Extract the [x, y] coordinate from the center of the cell holding the provided text.  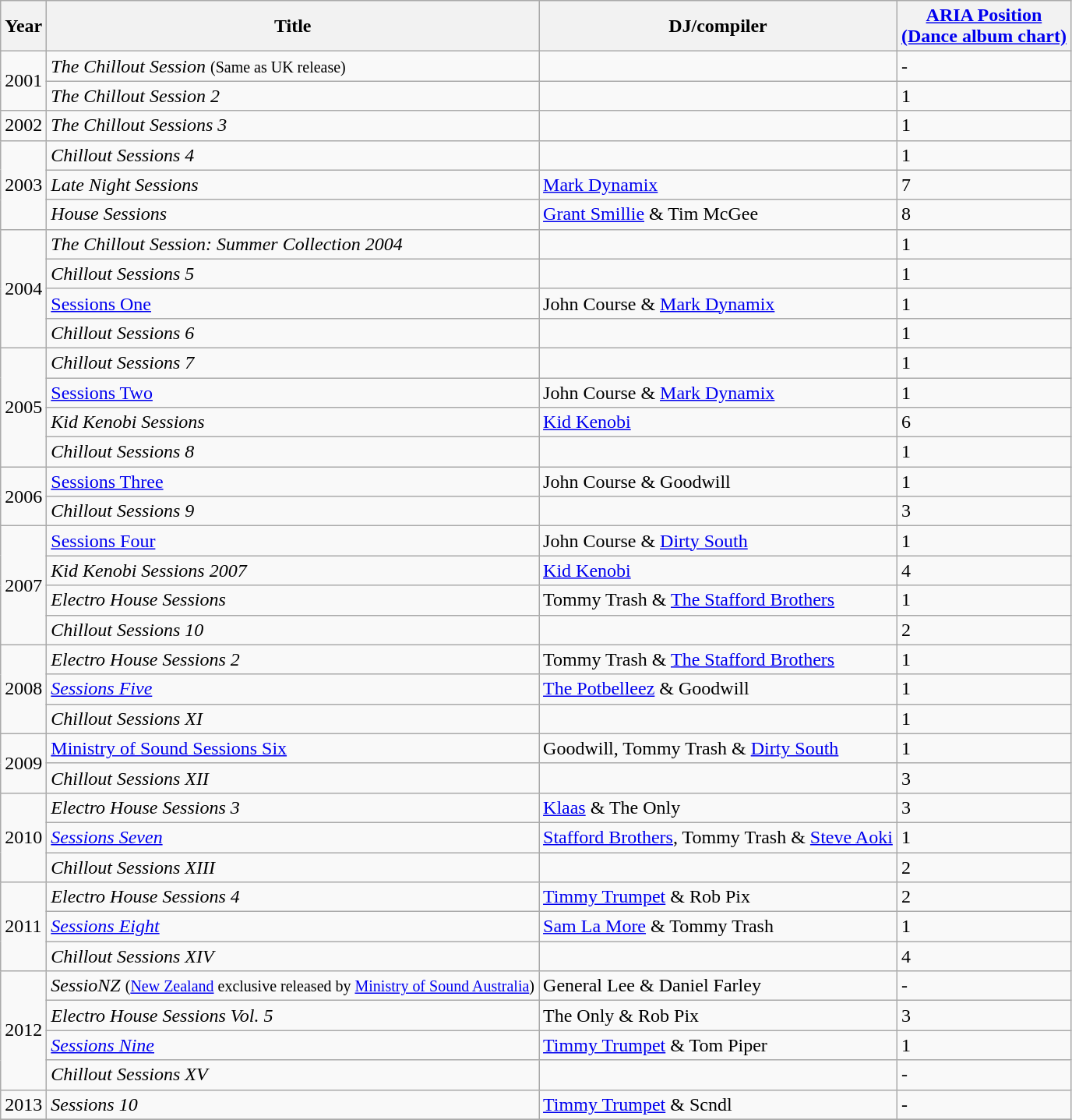
Chillout Sessions 10 [293, 630]
Timmy Trumpet & Scndl [718, 1104]
2011 [23, 927]
John Course & Goodwill [718, 482]
Sessions Nine [293, 1045]
Electro House Sessions Vol. 5 [293, 1016]
Mark Dynamix [718, 185]
Klaas & The Only [718, 807]
2007 [23, 585]
DJ/compiler [718, 26]
House Sessions [293, 214]
The Chillout Session 2 [293, 96]
Electro House Sessions 3 [293, 807]
2009 [23, 763]
6 [983, 422]
Sessions 10 [293, 1104]
8 [983, 214]
General Lee & Daniel Farley [718, 986]
Goodwill, Tommy Trash & Dirty South [718, 748]
Chillout Sessions XII [293, 778]
ARIA Position(Dance album chart) [983, 26]
Chillout Sessions 5 [293, 274]
2010 [23, 837]
The Potbelleez & Goodwill [718, 689]
Chillout Sessions 9 [293, 511]
Chillout Sessions XI [293, 719]
2001 [23, 81]
2004 [23, 288]
Kid Kenobi Sessions [293, 422]
Grant Smillie & Tim McGee [718, 214]
The Only & Rob Pix [718, 1016]
Sessions Four [293, 541]
Sessions Seven [293, 837]
2005 [23, 407]
The Chillout Session: Summer Collection 2004 [293, 244]
2008 [23, 689]
Sessions Eight [293, 927]
Ministry of Sound Sessions Six [293, 748]
Electro House Sessions 4 [293, 897]
Chillout Sessions 8 [293, 452]
Late Night Sessions [293, 185]
2003 [23, 185]
Year [23, 26]
Stafford Brothers, Tommy Trash & Steve Aoki [718, 837]
The Chillout Session (Same as UK release) [293, 66]
Title [293, 26]
2002 [23, 125]
Chillout Sessions XIV [293, 956]
Sam La More & Tommy Trash [718, 927]
Chillout Sessions 4 [293, 155]
7 [983, 185]
Chillout Sessions XV [293, 1075]
Chillout Sessions 6 [293, 333]
SessioNZ (New Zealand exclusive released by Ministry of Sound Australia) [293, 986]
Sessions Two [293, 392]
Kid Kenobi Sessions 2007 [293, 571]
Sessions One [293, 303]
Chillout Sessions 7 [293, 362]
Electro House Sessions 2 [293, 659]
The Chillout Sessions 3 [293, 125]
Timmy Trumpet & Tom Piper [718, 1045]
2013 [23, 1104]
John Course & Dirty South [718, 541]
Sessions Five [293, 689]
Chillout Sessions XIII [293, 867]
2012 [23, 1030]
Electro House Sessions [293, 600]
Timmy Trumpet & Rob Pix [718, 897]
Sessions Three [293, 482]
2006 [23, 496]
